Locate the cell with the specified text and output its [x, y] center coordinate. 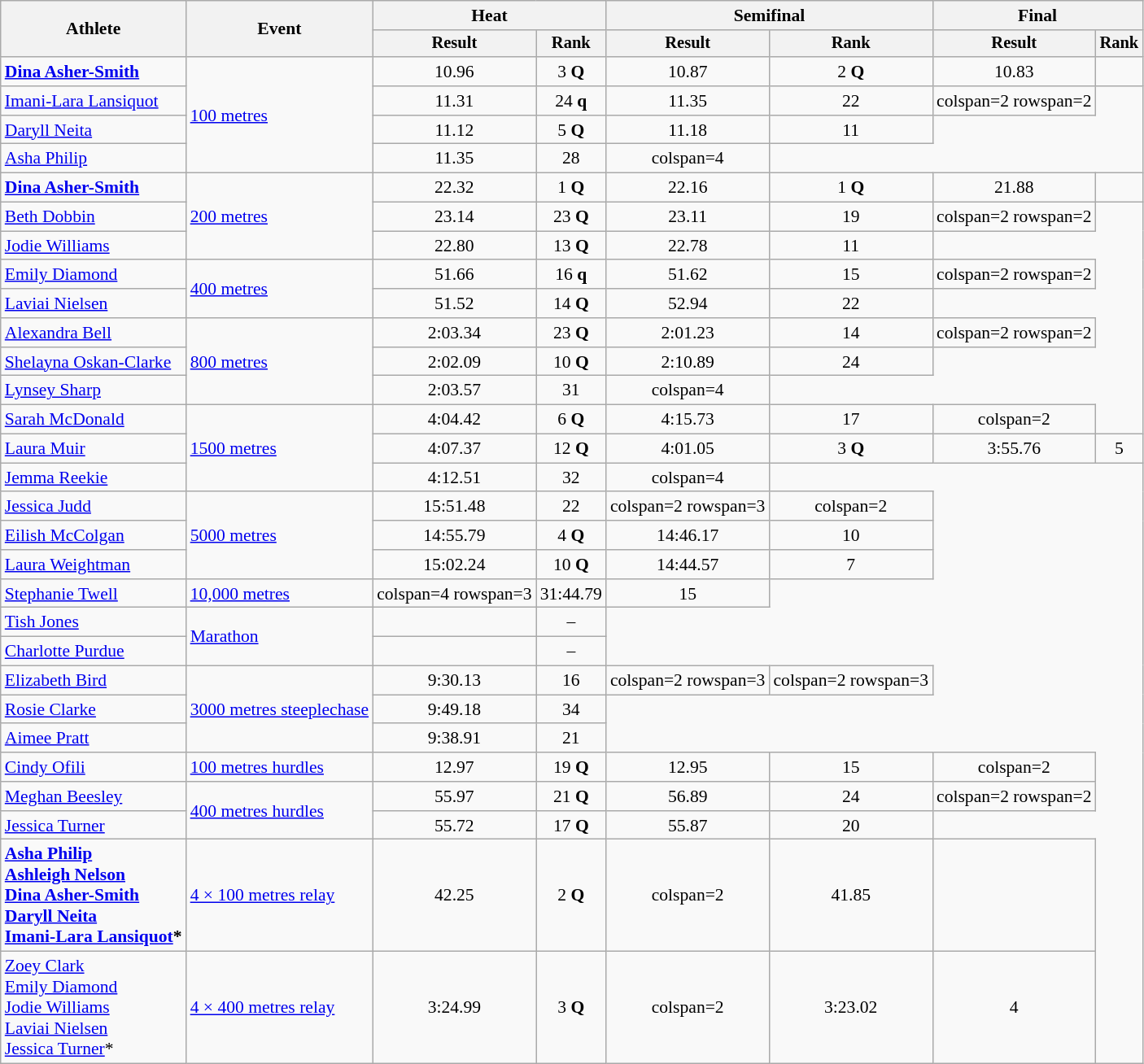
17 [851, 420]
2:02.09 [454, 362]
Lynsey Sharp [94, 390]
14:46.17 [688, 535]
17 Q [571, 826]
Daryll Neita [94, 130]
5000 metres [280, 535]
4 Q [571, 535]
Heat [490, 15]
Athlete [94, 29]
7 [851, 565]
5 Q [571, 130]
16 [571, 681]
1500 metres [280, 449]
Jessica Turner [94, 826]
Laviai Nielsen [94, 303]
23.14 [454, 217]
Emily Diamond [94, 275]
12.97 [454, 767]
52.94 [688, 303]
32 [571, 477]
Jessica Judd [94, 507]
Eilish McColgan [94, 535]
31 [571, 390]
Jemma Reekie [94, 477]
Laura Weightman [94, 565]
2:03.57 [454, 390]
Cindy Ofili [94, 767]
3:23.02 [851, 1008]
Charlotte Purdue [94, 652]
9:49.18 [454, 709]
11.31 [454, 101]
11.12 [454, 130]
14 Q [571, 303]
2:01.23 [688, 333]
400 metres hurdles [280, 810]
4 × 400 metres relay [280, 1008]
4:04.42 [454, 420]
20 [851, 826]
100 metres hurdles [280, 767]
Final [1037, 15]
2:10.89 [688, 362]
4:12.51 [454, 477]
Stephanie Twell [94, 594]
4:15.73 [688, 420]
Beth Dobbin [94, 217]
12 Q [571, 449]
24 q [571, 101]
28 [571, 159]
34 [571, 709]
Imani-Lara Lansiquot [94, 101]
6 Q [571, 420]
51.66 [454, 275]
2:03.34 [454, 333]
22.78 [688, 246]
10.83 [1014, 72]
200 metres [280, 216]
19 Q [571, 767]
4:07.37 [454, 449]
Marathon [280, 636]
19 [851, 217]
Rosie Clarke [94, 709]
21 Q [571, 796]
5 [1120, 449]
Tish Jones [94, 622]
colspan=4 rowspan=3 [454, 594]
Jodie Williams [94, 246]
9:30.13 [454, 681]
10.87 [688, 72]
3:55.76 [1014, 449]
Elizabeth Bird [94, 681]
13 Q [571, 246]
22.16 [688, 188]
Asha Philip [94, 159]
56.89 [688, 796]
22.80 [454, 246]
55.97 [454, 796]
Shelayna Oskan-Clarke [94, 362]
Alexandra Bell [94, 333]
3:24.99 [454, 1008]
3000 metres steeplechase [280, 709]
4 [1014, 1008]
10.96 [454, 72]
41.85 [851, 896]
51.62 [688, 275]
22.32 [454, 188]
15:02.24 [454, 565]
Semifinal [770, 15]
Aimee Pratt [94, 739]
16 q [571, 275]
Sarah McDonald [94, 420]
Laura Muir [94, 449]
12.95 [688, 767]
400 metres [280, 290]
21 [571, 739]
15:51.48 [454, 507]
14:44.57 [688, 565]
Event [280, 29]
Zoey ClarkEmily DiamondJodie WilliamsLaviai NielsenJessica Turner* [94, 1008]
11.18 [688, 130]
42.25 [454, 896]
Meghan Beesley [94, 796]
51.52 [454, 303]
9:38.91 [454, 739]
14 [851, 333]
23.11 [688, 217]
800 metres [280, 361]
21.88 [1014, 188]
4 × 100 metres relay [280, 896]
31:44.79 [571, 594]
10 [851, 535]
100 metres [280, 115]
Asha PhilipAshleigh NelsonDina Asher-SmithDaryll NeitaImani-Lara Lansiquot* [94, 896]
14:55.79 [454, 535]
10,000 metres [280, 594]
55.87 [688, 826]
55.72 [454, 826]
4:01.05 [688, 449]
